For the text-containing cell, return its midpoint in (x, y) coordinate format. 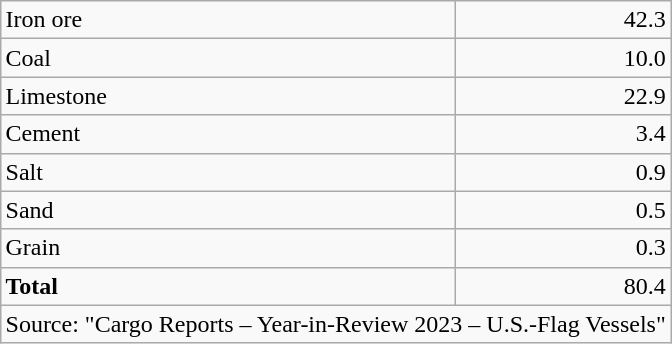
Grain (228, 248)
Limestone (228, 96)
0.3 (564, 248)
Source: "Cargo Reports – Year-in-Review 2023 – U.S.-Flag Vessels" (336, 324)
3.4 (564, 134)
Iron ore (228, 20)
10.0 (564, 58)
Coal (228, 58)
Cement (228, 134)
0.5 (564, 210)
42.3 (564, 20)
0.9 (564, 172)
Salt (228, 172)
80.4 (564, 286)
Total (228, 286)
Sand (228, 210)
22.9 (564, 96)
